Capture the cell that displays the provided text and extract its (x, y) central coordinate. 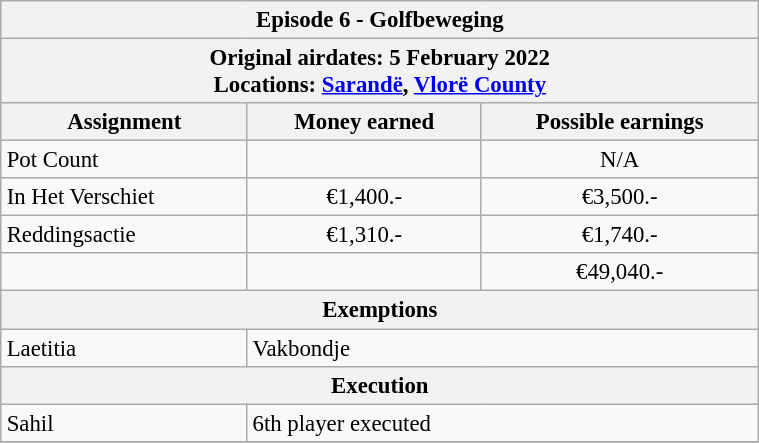
Money earned (364, 122)
N/A (620, 160)
€1,310.- (364, 235)
Laetitia (124, 347)
€49,040.- (620, 272)
Execution (380, 385)
Assignment (124, 122)
Original airdates: 5 February 2022Locations: Sarandë, Vlorë County (380, 70)
Exemptions (380, 310)
€1,400.- (364, 197)
Sahil (124, 423)
€1,740.- (620, 235)
Pot Count (124, 160)
Vakbondje (502, 347)
Possible earnings (620, 122)
€3,500.- (620, 197)
6th player executed (502, 423)
Episode 6 - Golfbeweging (380, 20)
In Het Verschiet (124, 197)
Reddingsactie (124, 235)
